From the cell containing the given text, extract its center point as (X, Y) coordinate. 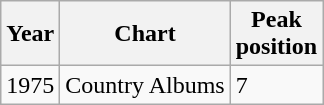
Peakposition (276, 34)
Year (30, 34)
1975 (30, 85)
7 (276, 85)
Chart (145, 34)
Country Albums (145, 85)
